Scan for the cell matching the given text and deliver its [x, y] coordinate at center. 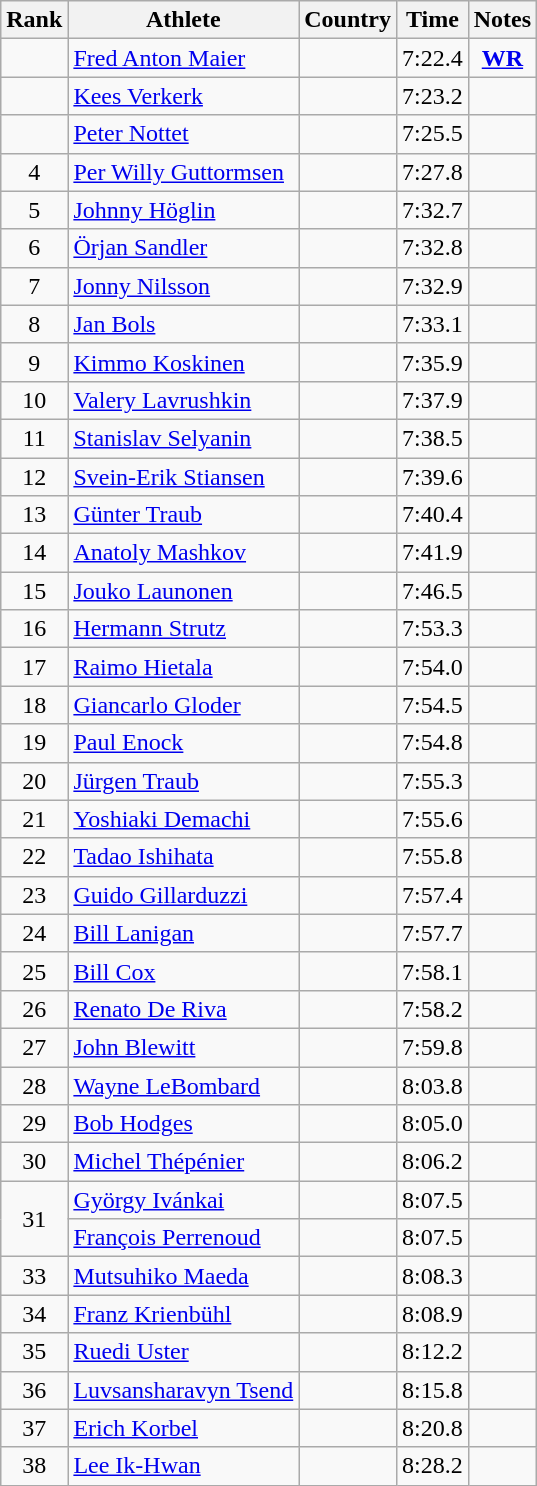
8:03.8 [432, 1085]
7:22.4 [432, 58]
7:46.5 [432, 591]
John Blewitt [184, 1047]
7 [34, 286]
Jan Bols [184, 324]
25 [34, 971]
7:54.5 [432, 705]
22 [34, 857]
François Perrenoud [184, 1238]
7:25.5 [432, 134]
Giancarlo Gloder [184, 705]
Peter Nottet [184, 134]
Yoshiaki Demachi [184, 819]
27 [34, 1047]
16 [34, 629]
7:39.6 [432, 477]
26 [34, 1009]
7:53.3 [432, 629]
Jürgen Traub [184, 781]
Athlete [184, 20]
7:58.1 [432, 971]
24 [34, 933]
György Ivánkai [184, 1200]
Fred Anton Maier [184, 58]
Luvsansharavyn Tsend [184, 1390]
Jonny Nilsson [184, 286]
10 [34, 400]
23 [34, 895]
7:57.7 [432, 933]
20 [34, 781]
8 [34, 324]
8:15.8 [432, 1390]
35 [34, 1352]
Notes [502, 20]
12 [34, 477]
33 [34, 1276]
Bill Cox [184, 971]
Ruedi Uster [184, 1352]
8:28.2 [432, 1466]
8:08.3 [432, 1276]
18 [34, 705]
8:12.2 [432, 1352]
Renato De Riva [184, 1009]
19 [34, 743]
Rank [34, 20]
Time [432, 20]
14 [34, 553]
34 [34, 1314]
7:54.0 [432, 667]
Valery Lavrushkin [184, 400]
Guido Gillarduzzi [184, 895]
6 [34, 248]
Stanislav Selyanin [184, 438]
15 [34, 591]
Tadao Ishihata [184, 857]
WR [502, 58]
Mutsuhiko Maeda [184, 1276]
9 [34, 362]
7:35.9 [432, 362]
31 [34, 1219]
5 [34, 210]
Örjan Sandler [184, 248]
Jouko Launonen [184, 591]
Lee Ik-Hwan [184, 1466]
36 [34, 1390]
7:58.2 [432, 1009]
30 [34, 1162]
7:55.8 [432, 857]
37 [34, 1428]
Günter Traub [184, 515]
7:32.8 [432, 248]
4 [34, 172]
7:57.4 [432, 895]
7:55.6 [432, 819]
Country [348, 20]
7:27.8 [432, 172]
Kimmo Koskinen [184, 362]
Raimo Hietala [184, 667]
7:32.7 [432, 210]
Michel Thépénier [184, 1162]
7:59.8 [432, 1047]
7:41.9 [432, 553]
Per Willy Guttormsen [184, 172]
21 [34, 819]
Erich Korbel [184, 1428]
8:05.0 [432, 1124]
28 [34, 1085]
11 [34, 438]
7:40.4 [432, 515]
7:23.2 [432, 96]
7:32.9 [432, 286]
Johnny Höglin [184, 210]
38 [34, 1466]
17 [34, 667]
Bill Lanigan [184, 933]
7:55.3 [432, 781]
Wayne LeBombard [184, 1085]
7:33.1 [432, 324]
Franz Krienbühl [184, 1314]
7:54.8 [432, 743]
7:37.9 [432, 400]
Bob Hodges [184, 1124]
Svein-Erik Stiansen [184, 477]
Kees Verkerk [184, 96]
29 [34, 1124]
8:08.9 [432, 1314]
Paul Enock [184, 743]
13 [34, 515]
7:38.5 [432, 438]
8:20.8 [432, 1428]
Hermann Strutz [184, 629]
Anatoly Mashkov [184, 553]
8:06.2 [432, 1162]
